Determine the (X, Y) coordinate at the center of the cell enclosing the given text.  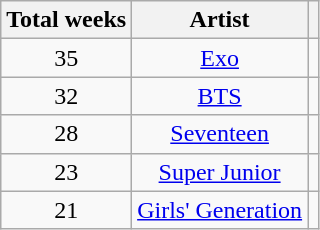
21 (66, 210)
BTS (220, 96)
23 (66, 172)
Artist (220, 20)
35 (66, 58)
32 (66, 96)
Girls' Generation (220, 210)
28 (66, 134)
Exo (220, 58)
Seventeen (220, 134)
Super Junior (220, 172)
Total weeks (66, 20)
